Find where the given text appears and provide that cell's center as (X, Y) coordinate. 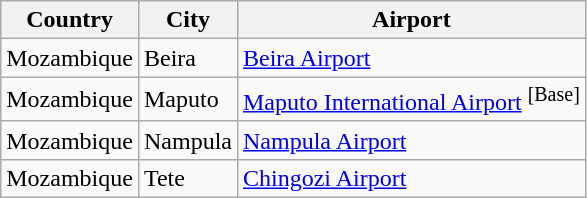
Beira Airport (411, 58)
Chingozi Airport (411, 178)
Country (70, 20)
Beira (188, 58)
Nampula (188, 140)
Maputo International Airport [Base] (411, 100)
Maputo (188, 100)
Nampula Airport (411, 140)
City (188, 20)
Airport (411, 20)
Tete (188, 178)
